Provide the (X, Y) coordinate of the cell's center where the given text is located.  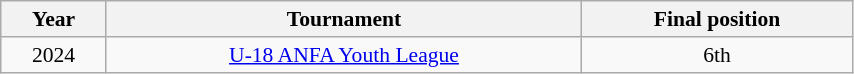
6th (718, 55)
2024 (54, 55)
Final position (718, 19)
Year (54, 19)
Tournament (344, 19)
U-18 ANFA Youth League (344, 55)
